Locate the cell with the specified text and output its [x, y] center coordinate. 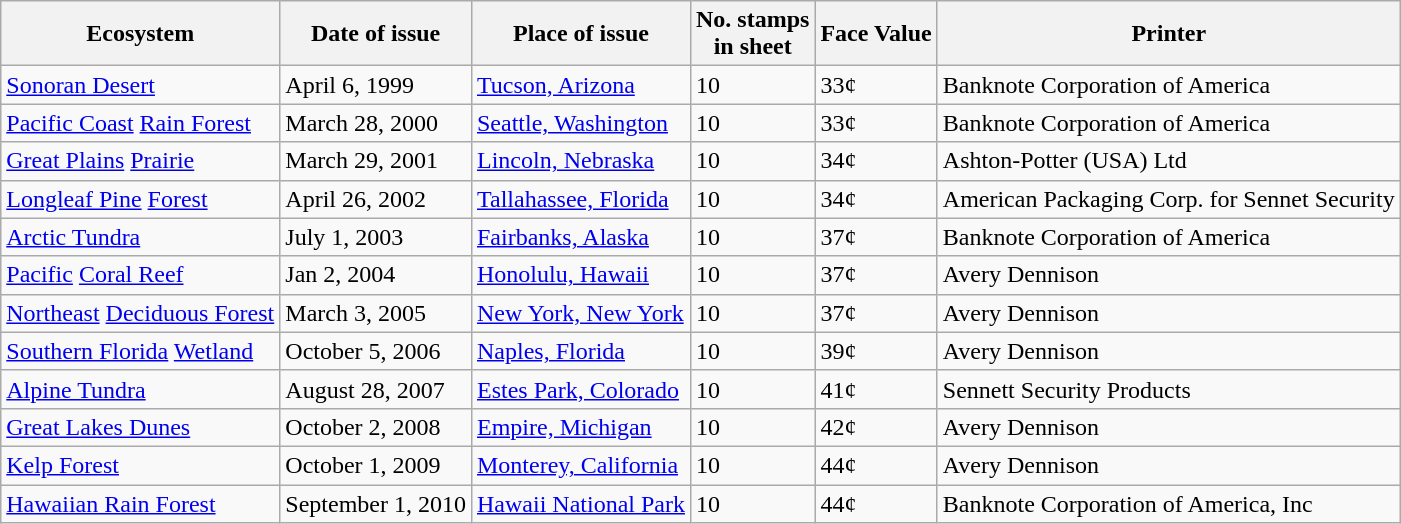
Empire, Michigan [580, 427]
July 1, 2003 [376, 237]
Hawaiian Rain Forest [140, 503]
Great Lakes Dunes [140, 427]
August 28, 2007 [376, 389]
Hawaii National Park [580, 503]
Lincoln, Nebraska [580, 161]
Pacific Coral Reef [140, 275]
Naples, Florida [580, 351]
September 1, 2010 [376, 503]
Tucson, Arizona [580, 85]
October 1, 2009 [376, 465]
American Packaging Corp. for Sennet Security [1168, 199]
42¢ [876, 427]
Arctic Tundra [140, 237]
39¢ [876, 351]
Sonoran Desert [140, 85]
March 28, 2000 [376, 123]
Alpine Tundra [140, 389]
41¢ [876, 389]
New York, New York [580, 313]
Great Plains Prairie [140, 161]
Printer [1168, 34]
Monterey, California [580, 465]
Face Value [876, 34]
Ecosystem [140, 34]
Honolulu, Hawaii [580, 275]
March 29, 2001 [376, 161]
Sennett Security Products [1168, 389]
April 26, 2002 [376, 199]
Pacific Coast Rain Forest [140, 123]
October 2, 2008 [376, 427]
No. stampsin sheet [752, 34]
October 5, 2006 [376, 351]
Place of issue [580, 34]
April 6, 1999 [376, 85]
Fairbanks, Alaska [580, 237]
Banknote Corporation of America, Inc [1168, 503]
Tallahassee, Florida [580, 199]
Longleaf Pine Forest [140, 199]
Kelp Forest [140, 465]
Date of issue [376, 34]
Estes Park, Colorado [580, 389]
Northeast Deciduous Forest [140, 313]
Jan 2, 2004 [376, 275]
Ashton-Potter (USA) Ltd [1168, 161]
Seattle, Washington [580, 123]
Southern Florida Wetland [140, 351]
March 3, 2005 [376, 313]
